For the text-containing cell, return its midpoint in (x, y) coordinate format. 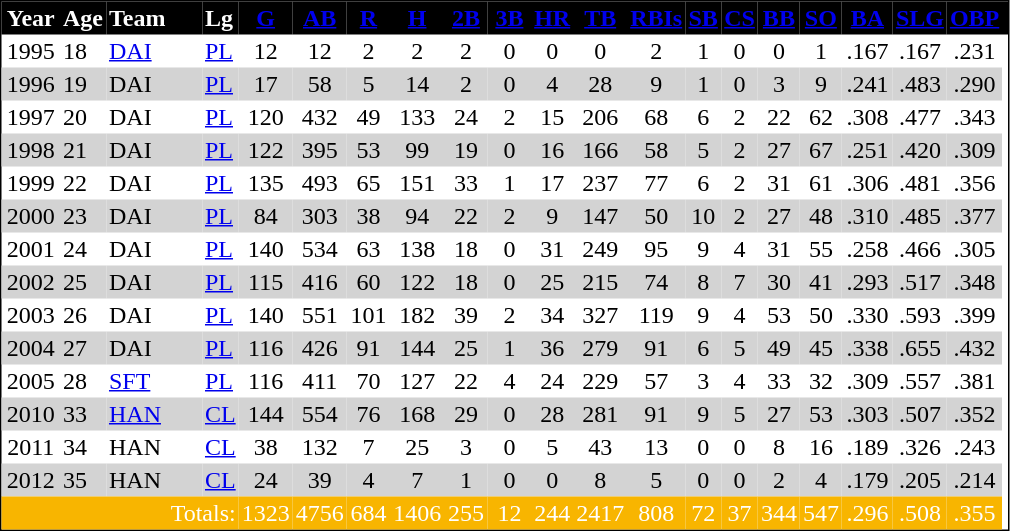
.381 (974, 380)
BA (868, 18)
15 (552, 116)
.483 (920, 84)
29 (466, 414)
.310 (868, 216)
.179 (868, 480)
2010 (31, 414)
411 (320, 380)
.557 (920, 380)
.477 (920, 116)
327 (600, 314)
CS (740, 18)
.306 (868, 182)
70 (369, 380)
.290 (974, 84)
1996 (31, 84)
43 (600, 446)
2001 (31, 248)
76 (369, 414)
.231 (974, 50)
.517 (920, 282)
Lg (220, 18)
41 (821, 282)
.343 (974, 116)
.466 (920, 248)
36 (552, 348)
127 (417, 380)
95 (656, 248)
2011 (31, 446)
60 (369, 282)
1323 (266, 512)
Totals: (120, 512)
OBP (974, 18)
416 (320, 282)
147 (600, 216)
132 (320, 446)
554 (320, 414)
77 (656, 182)
.330 (868, 314)
62 (821, 116)
206 (600, 116)
.293 (868, 282)
182 (417, 314)
84 (266, 216)
281 (600, 414)
.308 (868, 116)
.481 (920, 182)
.507 (920, 414)
45 (821, 348)
.338 (868, 348)
.243 (974, 446)
2004 (31, 348)
.205 (920, 480)
395 (320, 150)
SB (703, 18)
.241 (868, 84)
244 (552, 512)
534 (320, 248)
R (369, 18)
1997 (31, 116)
35 (83, 480)
166 (600, 150)
13 (656, 446)
.189 (868, 446)
808 (656, 512)
133 (417, 116)
426 (320, 348)
72 (703, 512)
Year (31, 18)
2012 (31, 480)
255 (466, 512)
115 (266, 282)
.305 (974, 248)
74 (656, 282)
.303 (868, 414)
SFT (154, 380)
.214 (974, 480)
237 (600, 182)
BB (779, 18)
2003 (31, 314)
.593 (920, 314)
94 (417, 216)
249 (600, 248)
215 (600, 282)
547 (821, 512)
151 (417, 182)
14 (417, 84)
30 (779, 282)
HR (552, 18)
32 (821, 380)
.326 (920, 446)
.655 (920, 348)
.399 (974, 314)
37 (740, 512)
RBIs (656, 18)
57 (656, 380)
21 (83, 150)
67 (821, 150)
.348 (974, 282)
.258 (868, 248)
1995 (31, 50)
65 (369, 182)
3B (510, 18)
2000 (31, 216)
55 (821, 248)
2417 (600, 512)
Team (154, 18)
120 (266, 116)
2B (466, 18)
.356 (974, 182)
G (266, 18)
68 (656, 116)
1406 (417, 512)
.420 (920, 150)
.355 (974, 512)
135 (266, 182)
H (417, 18)
1998 (31, 150)
138 (417, 248)
Age (83, 18)
119 (656, 314)
551 (320, 314)
SO (821, 18)
.377 (974, 216)
48 (821, 216)
TB (600, 18)
493 (320, 182)
279 (600, 348)
303 (320, 216)
AB (320, 18)
.432 (974, 348)
344 (779, 512)
2002 (31, 282)
229 (600, 380)
168 (417, 414)
SLG (920, 18)
63 (369, 248)
20 (83, 116)
99 (417, 150)
.296 (868, 512)
684 (369, 512)
101 (369, 314)
2005 (31, 380)
61 (821, 182)
10 (703, 216)
1999 (31, 182)
4756 (320, 512)
.352 (974, 414)
23 (83, 216)
.485 (920, 216)
.251 (868, 150)
26 (83, 314)
.508 (920, 512)
432 (320, 116)
